Locate the cell with the specified text and output its (X, Y) center coordinate. 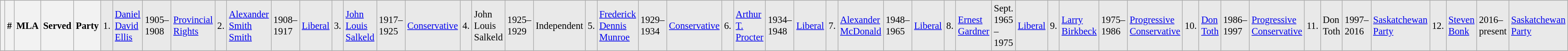
Ernest Gardner (974, 25)
1929–1934 (653, 25)
8. (950, 25)
11. (1312, 25)
4. (466, 25)
Independent (559, 25)
1925–1929 (519, 25)
2. (221, 25)
1948–1965 (898, 25)
Sept. 1965 – 1975 (1003, 25)
Served (57, 25)
1986–1997 (1235, 25)
Alexander Smith Smith (248, 25)
10. (1191, 25)
1917–1925 (391, 25)
12. (1438, 25)
1975–1986 (1113, 25)
Steven Bonk (1461, 25)
Party (88, 25)
1934–1948 (780, 25)
1. (107, 25)
1905–1908 (157, 25)
Provincial Rights (193, 25)
1908–1917 (286, 25)
1997–2016 (1357, 25)
5. (591, 25)
Frederick Dennis Munroe (618, 25)
Arthur T. Procter (750, 25)
Daniel David Ellis (127, 25)
2016–present (1493, 25)
Larry Birkbeck (1079, 25)
6. (728, 25)
# (9, 25)
Alexander McDonald (861, 25)
MLA (27, 25)
9. (1054, 25)
3. (338, 25)
7. (832, 25)
